From the cell containing the given text, extract its center point as (X, Y) coordinate. 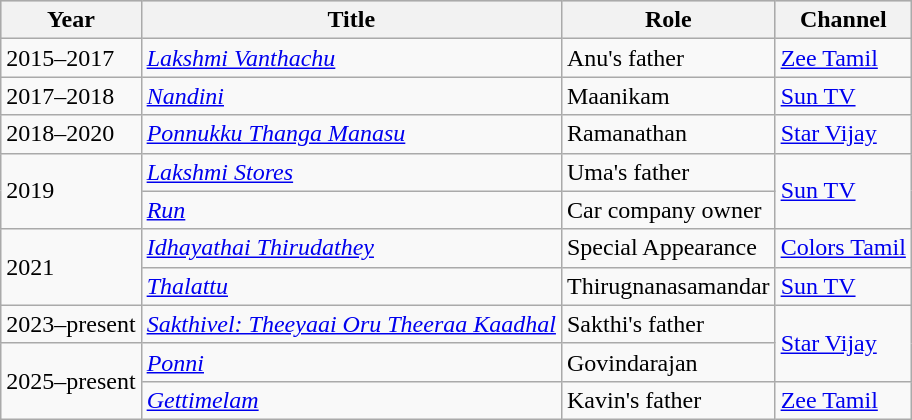
2018–2020 (71, 134)
2025–present (71, 381)
Anu's father (668, 58)
Ponni (351, 362)
Run (351, 210)
Ramanathan (668, 134)
Sakthi's father (668, 324)
Gettimelam (351, 400)
Thalattu (351, 286)
Year (71, 20)
Role (668, 20)
Kavin's father (668, 400)
Nandini (351, 96)
Maanikam (668, 96)
Car company owner (668, 210)
Lakshmi Stores (351, 172)
2015–2017 (71, 58)
Sakthivel: Theeyaai Oru Theeraa Kaadhal (351, 324)
Channel (843, 20)
Lakshmi Vanthachu (351, 58)
Idhayathai Thirudathey (351, 248)
Uma's father (668, 172)
Special Appearance (668, 248)
2021 (71, 267)
Ponnukku Thanga Manasu (351, 134)
2017–2018 (71, 96)
Thirugnanasamandar (668, 286)
2023–present (71, 324)
Colors Tamil (843, 248)
Title (351, 20)
Govindarajan (668, 362)
2019 (71, 191)
